From the cell containing the given text, extract its center point as [X, Y] coordinate. 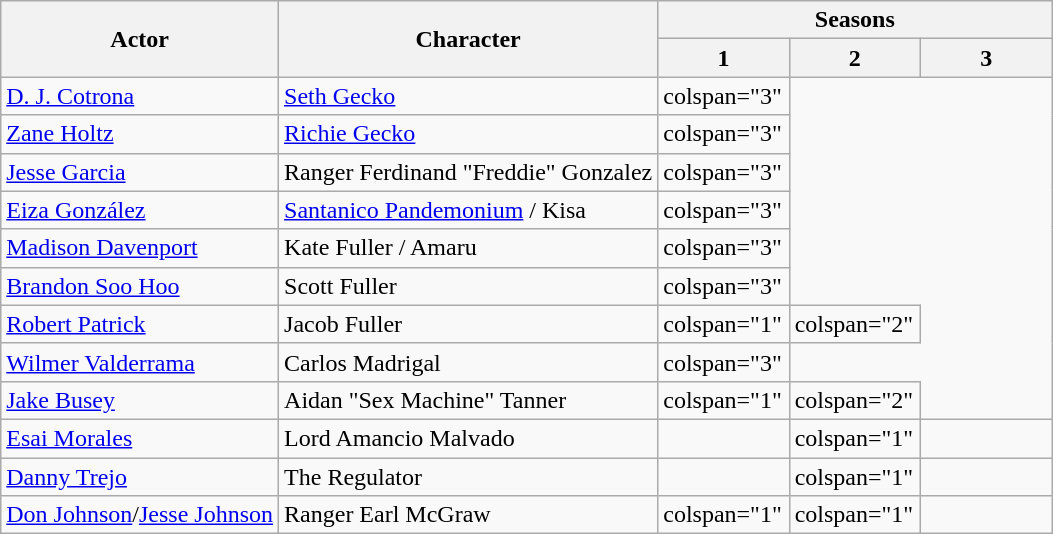
Jake Busey [140, 400]
Ranger Ferdinand "Freddie" Gonzalez [468, 172]
Jacob Fuller [468, 324]
Lord Amancio Malvado [468, 438]
Jesse Garcia [140, 172]
Kate Fuller / Amaru [468, 248]
Character [468, 39]
Don Johnson/Jesse Johnson [140, 515]
Seth Gecko [468, 96]
The Regulator [468, 477]
Seasons [855, 20]
2 [854, 58]
Eiza González [140, 210]
Zane Holtz [140, 134]
Wilmer Valderrama [140, 362]
Aidan "Sex Machine" Tanner [468, 400]
Carlos Madrigal [468, 362]
Richie Gecko [468, 134]
3 [986, 58]
Actor [140, 39]
Madison Davenport [140, 248]
1 [724, 58]
Robert Patrick [140, 324]
D. J. Cotrona [140, 96]
Esai Morales [140, 438]
Brandon Soo Hoo [140, 286]
Santanico Pandemonium / Kisa [468, 210]
Danny Trejo [140, 477]
Scott Fuller [468, 286]
Ranger Earl McGraw [468, 515]
